Search for the cell housing the specified text and yield its (X, Y) center coordinate. 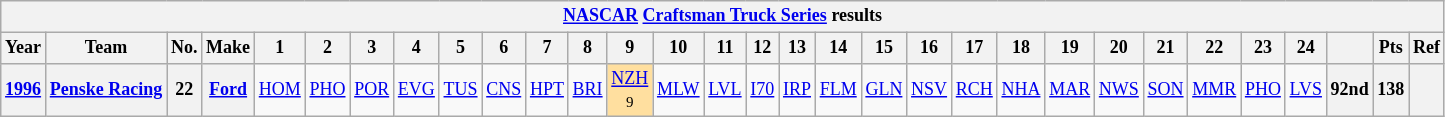
17 (974, 48)
1996 (24, 90)
138 (1391, 90)
13 (798, 48)
Team (106, 48)
MMR (1214, 90)
9 (630, 48)
12 (762, 48)
TUS (460, 90)
3 (372, 48)
92nd (1350, 90)
18 (1021, 48)
NASCAR Craftsman Truck Series results (723, 16)
BRI (588, 90)
NHA (1021, 90)
NSV (930, 90)
21 (1166, 48)
GLN (884, 90)
POR (372, 90)
MAR (1070, 90)
IRP (798, 90)
19 (1070, 48)
6 (504, 48)
5 (460, 48)
2 (328, 48)
LVL (725, 90)
CNS (504, 90)
24 (1306, 48)
7 (548, 48)
HOM (280, 90)
1 (280, 48)
Ford (228, 90)
Penske Racing (106, 90)
11 (725, 48)
EVG (417, 90)
10 (678, 48)
NWS (1118, 90)
RCH (974, 90)
MLW (678, 90)
4 (417, 48)
SON (1166, 90)
Make (228, 48)
16 (930, 48)
Pts (1391, 48)
NZH9 (630, 90)
Year (24, 48)
No. (184, 48)
LVS (1306, 90)
20 (1118, 48)
14 (838, 48)
HPT (548, 90)
8 (588, 48)
15 (884, 48)
Ref (1427, 48)
FLM (838, 90)
23 (1264, 48)
I70 (762, 90)
